Extract the (X, Y) coordinate from the center of the cell holding the provided text.  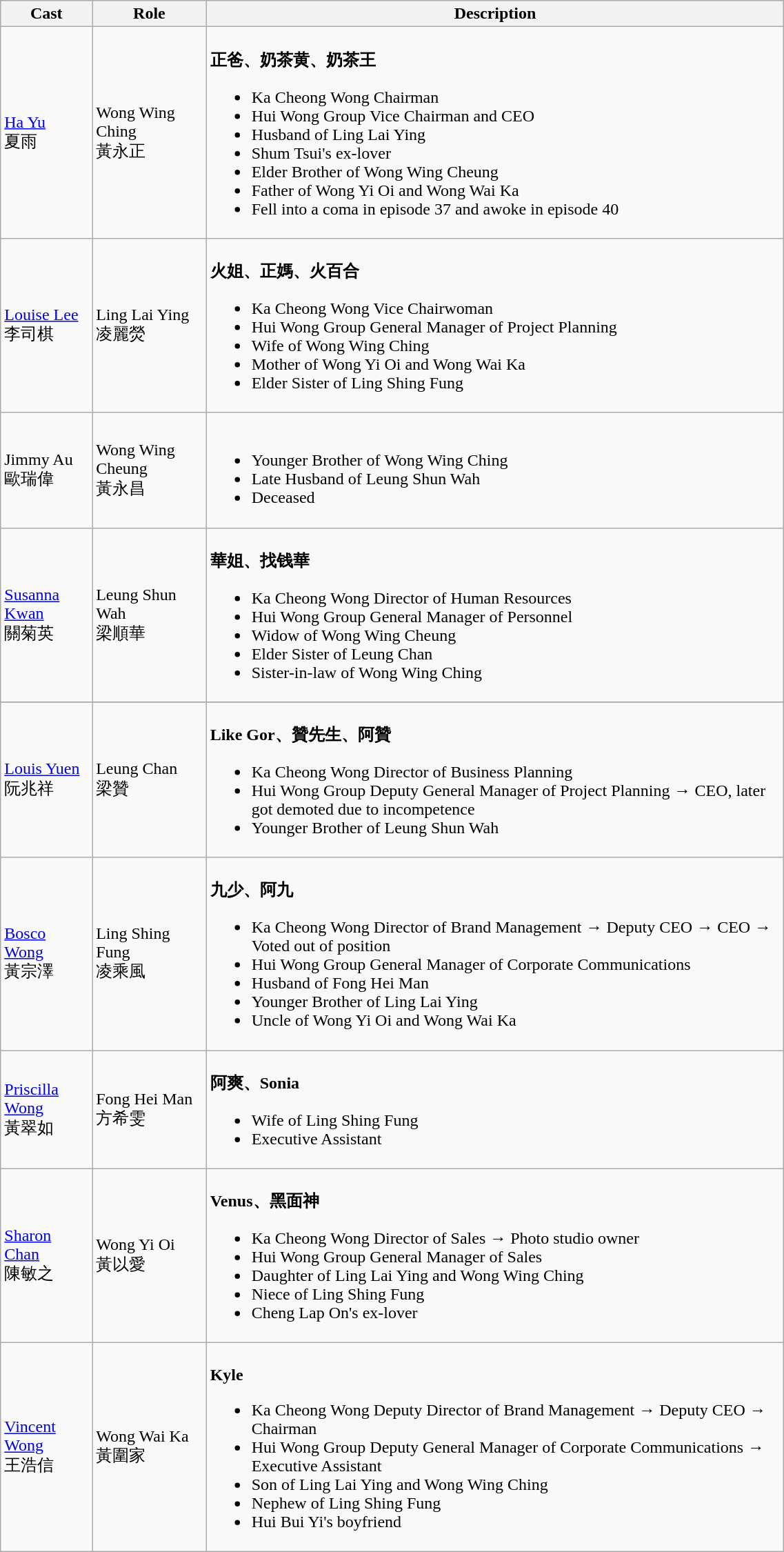
Leung Shun Wah 梁順華 (149, 615)
Ling Shing Fung凌乘風 (149, 954)
Louise Lee 李司棋 (47, 326)
Leung Chan 梁贊 (149, 780)
Jimmy Au 歐瑞偉 (47, 470)
阿爽、SoniaWife of Ling Shing FungExecutive Assistant (495, 1110)
Priscilla Wong 黃翠如 (47, 1110)
Bosco Wong 黃宗澤 (47, 954)
Fong Hei Man 方希雯 (149, 1110)
Wong Yi Oi黃以愛 (149, 1255)
Cast (47, 14)
Wong Wing Cheung 黃永昌 (149, 470)
Susanna Kwan 關菊英 (47, 615)
Description (495, 14)
Younger Brother of Wong Wing ChingLate Husband of Leung Shun WahDeceased (495, 470)
Sharon Chan 陳敏之 (47, 1255)
Role (149, 14)
Ling Lai Ying凌麗熒 (149, 326)
Ha Yu 夏雨 (47, 132)
Vincent Wong 王浩信 (47, 1447)
Louis Yuen 阮兆祥 (47, 780)
Wong Wing Ching黃永正 (149, 132)
Wong Wai Ka黃圍家 (149, 1447)
